Capture the cell that displays the provided text and extract its [x, y] central coordinate. 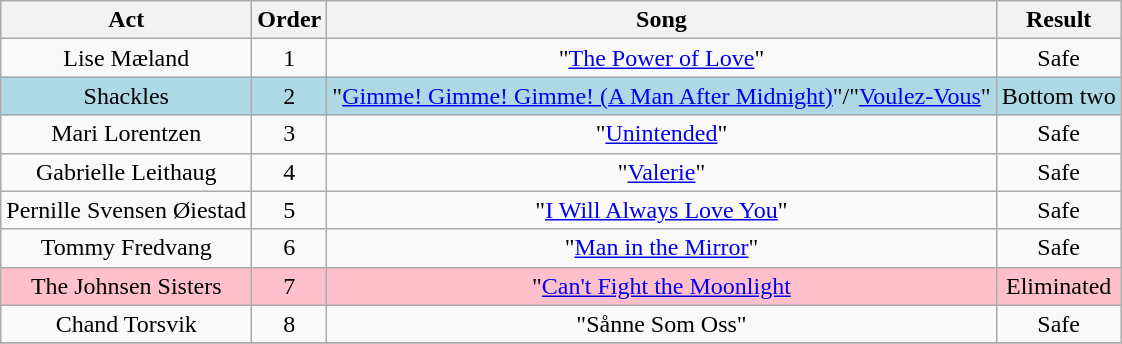
Song [662, 20]
5 [290, 210]
Eliminated [1058, 286]
Gabrielle Leithaug [126, 172]
"Gimme! Gimme! Gimme! (A Man After Midnight)"/"Voulez-Vous" [662, 96]
Shackles [126, 96]
Tommy Fredvang [126, 248]
1 [290, 58]
"I Will Always Love You" [662, 210]
"Unintended" [662, 134]
"Man in the Mirror" [662, 248]
8 [290, 324]
4 [290, 172]
3 [290, 134]
Pernille Svensen Øiestad [126, 210]
7 [290, 286]
Mari Lorentzen [126, 134]
"Sånne Som Oss" [662, 324]
"The Power of Love" [662, 58]
Lise Mæland [126, 58]
"Can't Fight the Moonlight [662, 286]
Order [290, 20]
"Valerie" [662, 172]
6 [290, 248]
2 [290, 96]
The Johnsen Sisters [126, 286]
Act [126, 20]
Result [1058, 20]
Bottom two [1058, 96]
Chand Torsvik [126, 324]
